Return [x, y] of the center of cell containing provided text 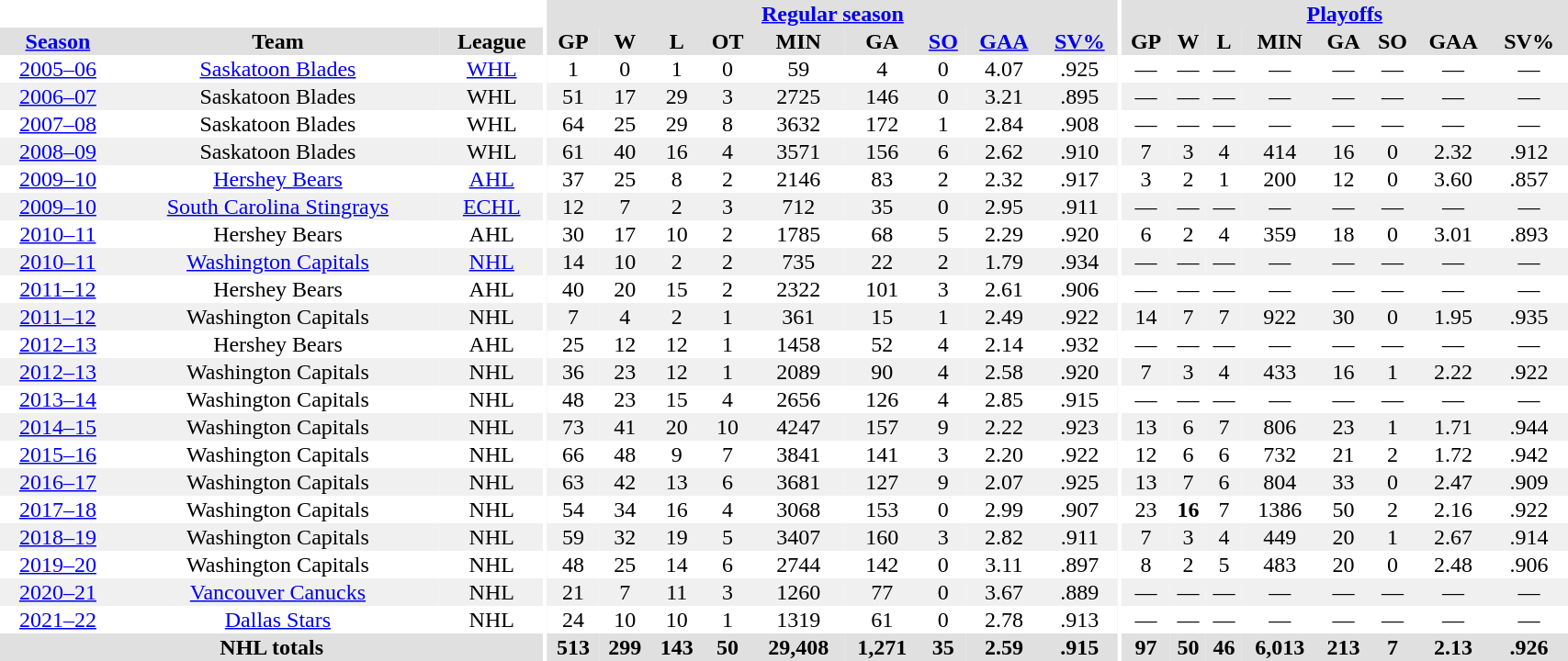
3.11 [1003, 565]
2.82 [1003, 537]
.932 [1080, 344]
127 [882, 482]
83 [882, 179]
126 [882, 399]
2725 [798, 96]
3681 [798, 482]
200 [1280, 179]
2016–17 [58, 482]
2.85 [1003, 399]
1.71 [1453, 427]
32 [625, 537]
19 [676, 537]
1.95 [1453, 317]
Playoffs [1345, 14]
922 [1280, 317]
1319 [798, 620]
732 [1280, 454]
Dallas Stars [277, 620]
2.47 [1453, 482]
.942 [1529, 454]
.889 [1080, 592]
2.61 [1003, 289]
483 [1280, 565]
South Carolina Stingrays [277, 207]
22 [882, 262]
1386 [1280, 510]
11 [676, 592]
2.20 [1003, 454]
2.99 [1003, 510]
2.07 [1003, 482]
2146 [798, 179]
414 [1280, 151]
.944 [1529, 427]
1,271 [882, 647]
68 [882, 234]
146 [882, 96]
1.72 [1453, 454]
1.79 [1003, 262]
806 [1280, 427]
3571 [798, 151]
.934 [1080, 262]
24 [573, 620]
.913 [1080, 620]
42 [625, 482]
3.67 [1003, 592]
41 [625, 427]
2008–09 [58, 151]
Regular season [832, 14]
97 [1146, 647]
Season [58, 41]
2744 [798, 565]
6,013 [1280, 647]
.907 [1080, 510]
.926 [1529, 647]
.910 [1080, 151]
1785 [798, 234]
153 [882, 510]
2015–16 [58, 454]
2007–08 [58, 124]
2014–15 [58, 427]
449 [1280, 537]
64 [573, 124]
172 [882, 124]
2.62 [1003, 151]
2021–22 [58, 620]
18 [1343, 234]
3068 [798, 510]
141 [882, 454]
2.29 [1003, 234]
2.95 [1003, 207]
.912 [1529, 151]
73 [573, 427]
.897 [1080, 565]
1260 [798, 592]
142 [882, 565]
3.21 [1003, 96]
.935 [1529, 317]
2.14 [1003, 344]
2.59 [1003, 647]
Team [277, 41]
34 [625, 510]
.895 [1080, 96]
.917 [1080, 179]
Vancouver Canucks [277, 592]
359 [1280, 234]
54 [573, 510]
2.16 [1453, 510]
2013–14 [58, 399]
66 [573, 454]
804 [1280, 482]
160 [882, 537]
213 [1343, 647]
2018–19 [58, 537]
29,408 [798, 647]
3.60 [1453, 179]
2.67 [1453, 537]
.908 [1080, 124]
513 [573, 647]
90 [882, 372]
1458 [798, 344]
4.07 [1003, 69]
37 [573, 179]
3632 [798, 124]
52 [882, 344]
.857 [1529, 179]
NHL totals [272, 647]
2.78 [1003, 620]
299 [625, 647]
.893 [1529, 234]
3407 [798, 537]
2005–06 [58, 69]
League [491, 41]
2006–07 [58, 96]
2089 [798, 372]
36 [573, 372]
.914 [1529, 537]
156 [882, 151]
4247 [798, 427]
2.58 [1003, 372]
157 [882, 427]
2656 [798, 399]
2020–21 [58, 592]
143 [676, 647]
2019–20 [58, 565]
712 [798, 207]
63 [573, 482]
2322 [798, 289]
433 [1280, 372]
101 [882, 289]
OT [728, 41]
2.48 [1453, 565]
51 [573, 96]
735 [798, 262]
3841 [798, 454]
33 [1343, 482]
3.01 [1453, 234]
2.13 [1453, 647]
46 [1224, 647]
361 [798, 317]
ECHL [491, 207]
.909 [1529, 482]
.923 [1080, 427]
2017–18 [58, 510]
2.84 [1003, 124]
77 [882, 592]
2.49 [1003, 317]
